Detect which cell encompasses the target text, then output its [X, Y] center coordinate. 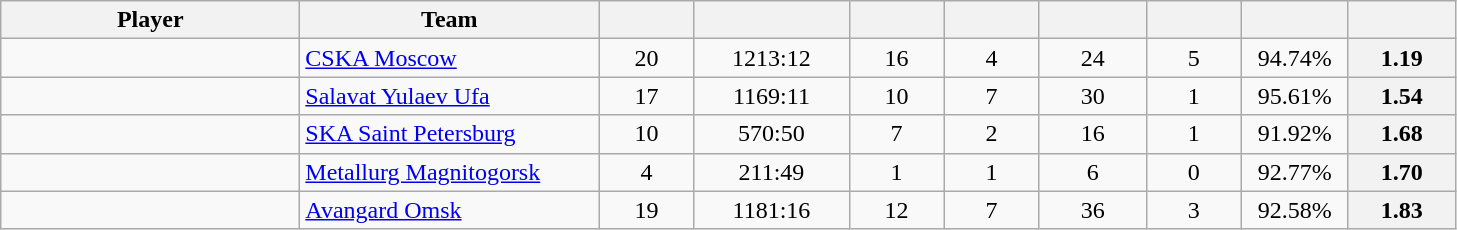
Player [150, 20]
24 [1092, 58]
CSKA Moscow [450, 58]
5 [1194, 58]
19 [646, 210]
12 [896, 210]
6 [1092, 172]
91.92% [1294, 134]
30 [1092, 96]
1.68 [1402, 134]
570:50 [772, 134]
Metallurg Magnitogorsk [450, 172]
36 [1092, 210]
SKA Saint Petersburg [450, 134]
17 [646, 96]
94.74% [1294, 58]
211:49 [772, 172]
20 [646, 58]
3 [1194, 210]
92.58% [1294, 210]
Salavat Yulaev Ufa [450, 96]
0 [1194, 172]
1169:11 [772, 96]
1.19 [1402, 58]
95.61% [1294, 96]
1.54 [1402, 96]
92.77% [1294, 172]
1181:16 [772, 210]
Team [450, 20]
1.70 [1402, 172]
1213:12 [772, 58]
Avangard Omsk [450, 210]
1.83 [1402, 210]
2 [992, 134]
